Pinpoint the cell where the given text exists, returning its (x, y) midpoint coordinate. 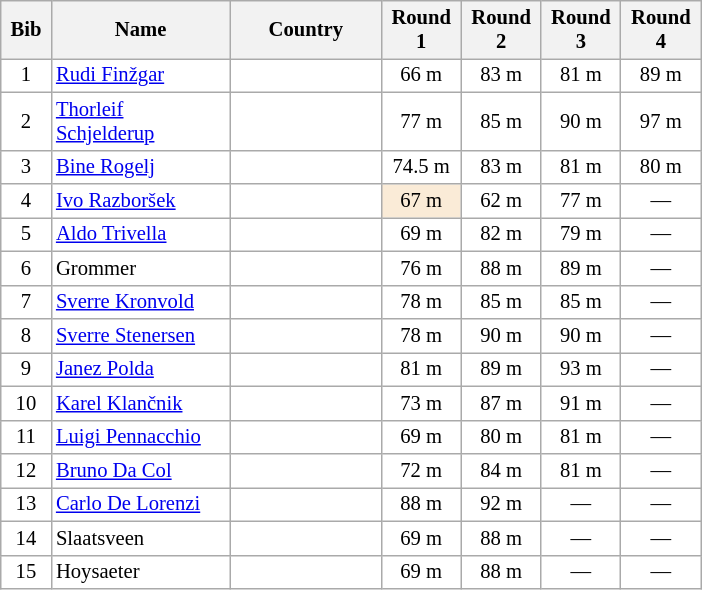
73 m (421, 403)
Karel Klančnik (140, 403)
11 (26, 437)
9 (26, 369)
7 (26, 302)
Slaatsveen (140, 538)
Sverre Stenersen (140, 335)
76 m (421, 268)
87 m (501, 403)
97 m (661, 121)
74.5 m (421, 167)
Name (140, 29)
6 (26, 268)
Carlo De Lorenzi (140, 504)
15 (26, 572)
Grommer (140, 268)
93 m (581, 369)
Country (306, 29)
14 (26, 538)
82 m (501, 234)
13 (26, 504)
Aldo Trivella (140, 234)
66 m (421, 75)
2 (26, 121)
1 (26, 75)
4 (26, 201)
5 (26, 234)
Thorleif Schjelderup (140, 121)
Rudi Finžgar (140, 75)
12 (26, 471)
91 m (581, 403)
Round 2 (501, 29)
Sverre Kronvold (140, 302)
Round 4 (661, 29)
79 m (581, 234)
Hoysaeter (140, 572)
Bine Rogelj (140, 167)
67 m (421, 201)
10 (26, 403)
Round 1 (421, 29)
72 m (421, 471)
62 m (501, 201)
Bib (26, 29)
3 (26, 167)
Bruno Da Col (140, 471)
8 (26, 335)
92 m (501, 504)
Ivo Razboršek (140, 201)
Luigi Pennacchio (140, 437)
Janez Polda (140, 369)
84 m (501, 471)
Round 3 (581, 29)
